Output the [x, y] coordinate of the center of the cell containing the given text.  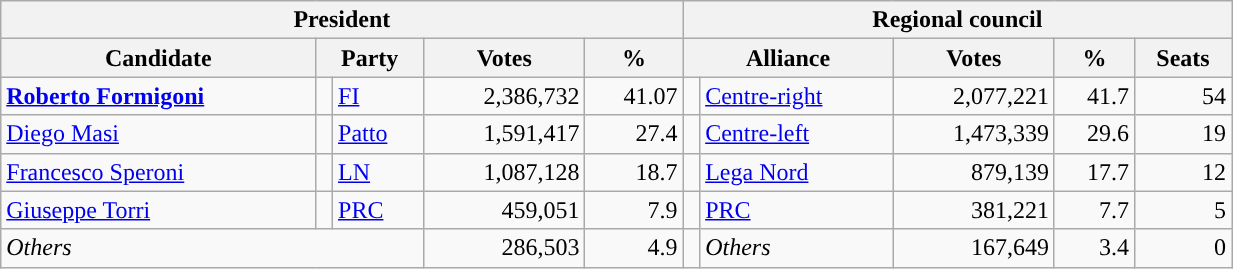
41.07 [634, 96]
Francesco Speroni [158, 172]
Centre-left [796, 134]
Lega Nord [796, 172]
Patto [378, 134]
Party [370, 58]
12 [1182, 172]
0 [1182, 248]
LN [378, 172]
4.9 [634, 248]
Giuseppe Torri [158, 210]
7.9 [634, 210]
459,051 [504, 210]
FI [378, 96]
381,221 [974, 210]
Candidate [158, 58]
Regional council [958, 20]
President [342, 20]
Roberto Formigoni [158, 96]
1,087,128 [504, 172]
5 [1182, 210]
7.7 [1094, 210]
167,649 [974, 248]
18.7 [634, 172]
29.6 [1094, 134]
19 [1182, 134]
27.4 [634, 134]
286,503 [504, 248]
54 [1182, 96]
Seats [1182, 58]
Diego Masi [158, 134]
879,139 [974, 172]
2,386,732 [504, 96]
2,077,221 [974, 96]
41.7 [1094, 96]
1,473,339 [974, 134]
1,591,417 [504, 134]
Alliance [788, 58]
17.7 [1094, 172]
3.4 [1094, 248]
Centre-right [796, 96]
